For the text-containing cell, return its midpoint in [x, y] coordinate format. 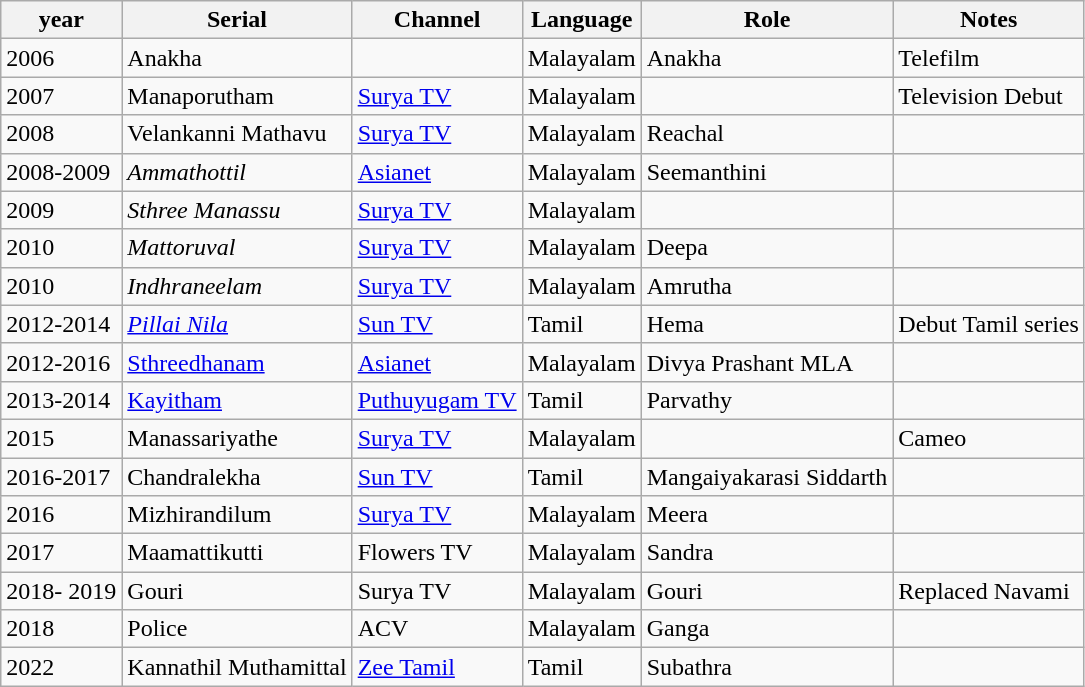
Ganga [767, 629]
Television Debut [989, 96]
2012-2014 [62, 324]
Telefilm [989, 58]
2007 [62, 96]
Hema [767, 324]
Sthreedhanam [237, 362]
Ammathottil [237, 172]
Channel [437, 20]
2017 [62, 553]
Flowers TV [437, 553]
Cameo [989, 438]
Indhraneelam [237, 286]
Zee Tamil [437, 667]
2016-2017 [62, 477]
Manassariyathe [237, 438]
Reachal [767, 134]
Deepa [767, 248]
Meera [767, 515]
year [62, 20]
Mangaiyakarasi Siddarth [767, 477]
Maamattikutti [237, 553]
Parvathy [767, 400]
Chandralekha [237, 477]
ACV [437, 629]
Divya Prashant MLA [767, 362]
Manaporutham [237, 96]
Language [582, 20]
Sandra [767, 553]
2018 [62, 629]
Velankanni Mathavu [237, 134]
Seemanthini [767, 172]
2008-2009 [62, 172]
Sthree Manassu [237, 210]
Puthuyugam TV [437, 400]
Kayitham [237, 400]
2016 [62, 515]
Notes [989, 20]
2018- 2019 [62, 591]
Serial [237, 20]
Mizhirandilum [237, 515]
2015 [62, 438]
2006 [62, 58]
2013-2014 [62, 400]
2022 [62, 667]
Debut Tamil series [989, 324]
2012-2016 [62, 362]
Kannathil Muthamittal [237, 667]
Replaced Navami [989, 591]
2009 [62, 210]
Pillai Nila [237, 324]
Role [767, 20]
2008 [62, 134]
Amrutha [767, 286]
Subathra [767, 667]
Mattoruval [237, 248]
Police [237, 629]
